Return the (x, y) coordinate for the center point of the cell that contains the specified text.  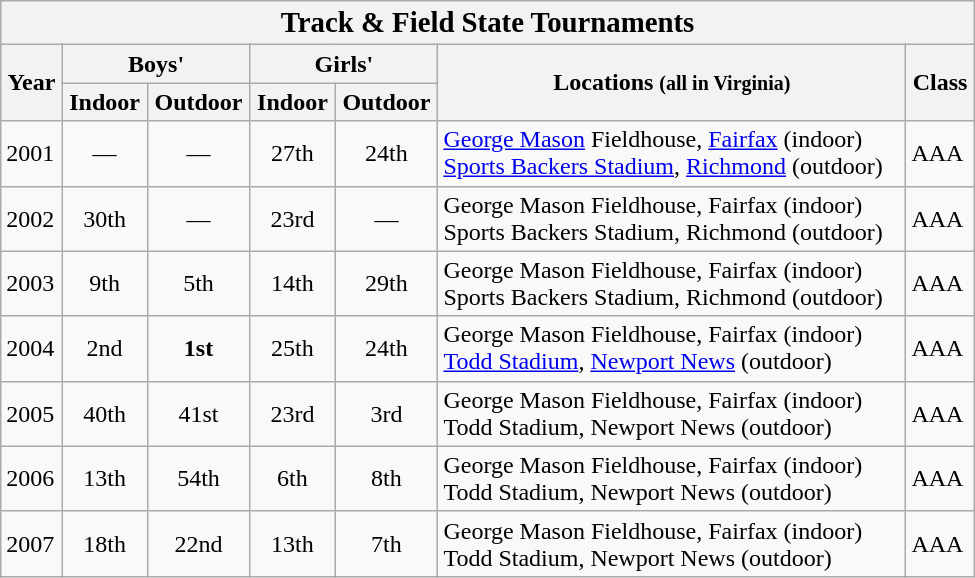
27th (292, 154)
7th (386, 544)
9th (104, 284)
2002 (32, 218)
Class (940, 83)
18th (104, 544)
2005 (32, 414)
1st (198, 348)
8th (386, 478)
6th (292, 478)
5th (198, 284)
2006 (32, 478)
40th (104, 414)
25th (292, 348)
Girls' (344, 64)
2003 (32, 284)
Locations (all in Virginia) (672, 83)
14th (292, 284)
29th (386, 284)
2007 (32, 544)
30th (104, 218)
Track & Field State Tournaments (488, 23)
41st (198, 414)
Year (32, 83)
2nd (104, 348)
54th (198, 478)
Boys' (156, 64)
2004 (32, 348)
22nd (198, 544)
3rd (386, 414)
2001 (32, 154)
